From the cell containing the given text, extract its center point as (x, y) coordinate. 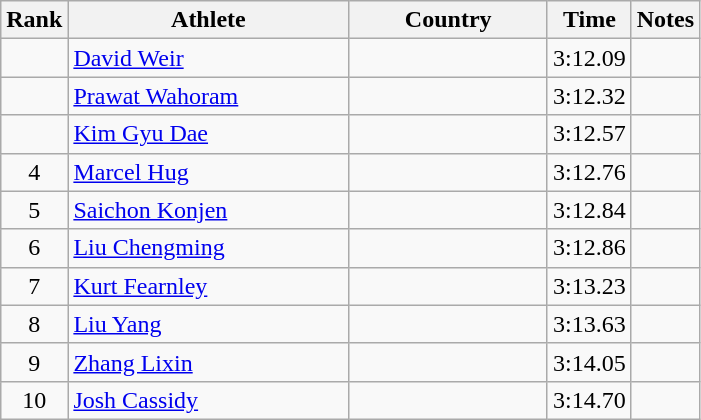
Kim Gyu Dae (208, 134)
David Weir (208, 58)
Liu Chengming (208, 248)
3:14.05 (589, 362)
Prawat Wahoram (208, 96)
10 (34, 400)
3:12.57 (589, 134)
7 (34, 286)
3:13.63 (589, 324)
Rank (34, 20)
Country (448, 20)
3:14.70 (589, 400)
3:12.09 (589, 58)
Liu Yang (208, 324)
Marcel Hug (208, 172)
Kurt Fearnley (208, 286)
3:13.23 (589, 286)
Notes (665, 20)
3:12.86 (589, 248)
Zhang Lixin (208, 362)
3:12.32 (589, 96)
Athlete (208, 20)
9 (34, 362)
4 (34, 172)
Time (589, 20)
3:12.76 (589, 172)
Saichon Konjen (208, 210)
Josh Cassidy (208, 400)
3:12.84 (589, 210)
8 (34, 324)
6 (34, 248)
5 (34, 210)
